Return the [X, Y] coordinate for the center point of the cell that contains the specified text.  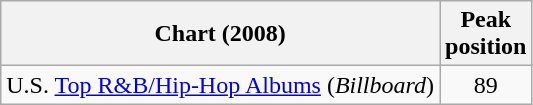
89 [486, 85]
U.S. Top R&B/Hip-Hop Albums (Billboard) [220, 85]
Peakposition [486, 34]
Chart (2008) [220, 34]
